Search for the cell housing the specified text and yield its [x, y] center coordinate. 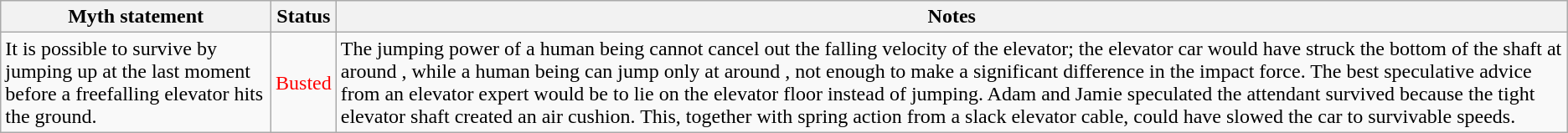
Busted [304, 82]
Notes [952, 17]
Status [304, 17]
Myth statement [136, 17]
It is possible to survive by jumping up at the last moment before a freefalling elevator hits the ground. [136, 82]
